Identify which cell holds the provided text, then report its (x, y) central coordinate. 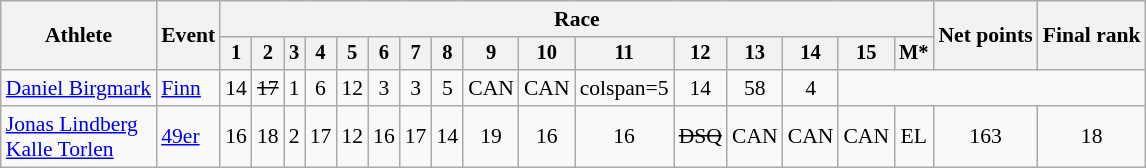
13 (755, 54)
Net points (985, 36)
Daniel Birgmark (78, 88)
11 (624, 54)
10 (547, 54)
Final rank (1092, 36)
15 (866, 54)
Finn (188, 88)
Event (188, 36)
colspan=5 (624, 88)
9 (491, 54)
8 (447, 54)
19 (491, 136)
Race (576, 19)
7 (416, 54)
M* (914, 54)
DSQ (700, 136)
Athlete (78, 36)
58 (755, 88)
Jonas LindbergKalle Torlen (78, 136)
EL (914, 136)
163 (985, 136)
49er (188, 136)
